Output the (x, y) coordinate of the center of the cell containing the given text.  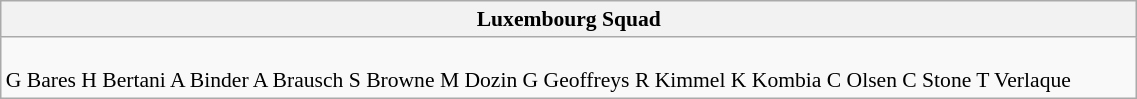
Luxembourg Squad (569, 19)
G Bares H Bertani A Binder A Brausch S Browne M Dozin G Geoffreys R Kimmel K Kombia C Olsen C Stone T Verlaque (569, 68)
